Determine the [x, y] coordinate at the center of the cell enclosing the given text.  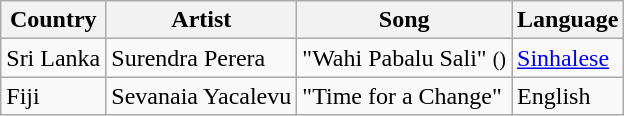
"Wahi Pabalu Sali" () [404, 58]
Fiji [54, 96]
Sinhalese [568, 58]
Sevanaia Yacalevu [202, 96]
Country [54, 20]
"Time for a Change" [404, 96]
Artist [202, 20]
Language [568, 20]
Song [404, 20]
English [568, 96]
Surendra Perera [202, 58]
Sri Lanka [54, 58]
